From the cell containing the given text, extract its center point as [X, Y] coordinate. 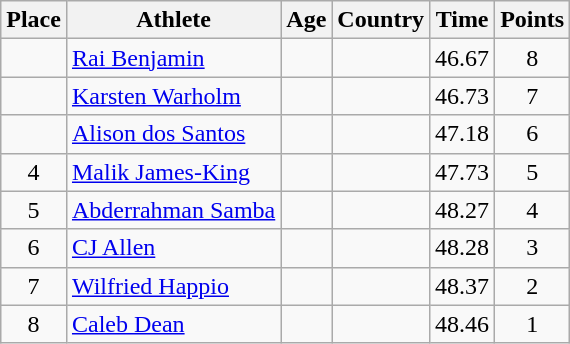
48.28 [462, 248]
3 [532, 248]
47.18 [462, 134]
Abderrahman Samba [173, 210]
48.27 [462, 210]
Athlete [173, 20]
Caleb Dean [173, 324]
CJ Allen [173, 248]
46.67 [462, 58]
Age [306, 20]
Karsten Warholm [173, 96]
Rai Benjamin [173, 58]
Wilfried Happio [173, 286]
Time [462, 20]
1 [532, 324]
Malik James-King [173, 172]
Points [532, 20]
Place [34, 20]
47.73 [462, 172]
48.46 [462, 324]
48.37 [462, 286]
Alison dos Santos [173, 134]
46.73 [462, 96]
2 [532, 286]
Country [381, 20]
